For the text-containing cell, return its midpoint in (x, y) coordinate format. 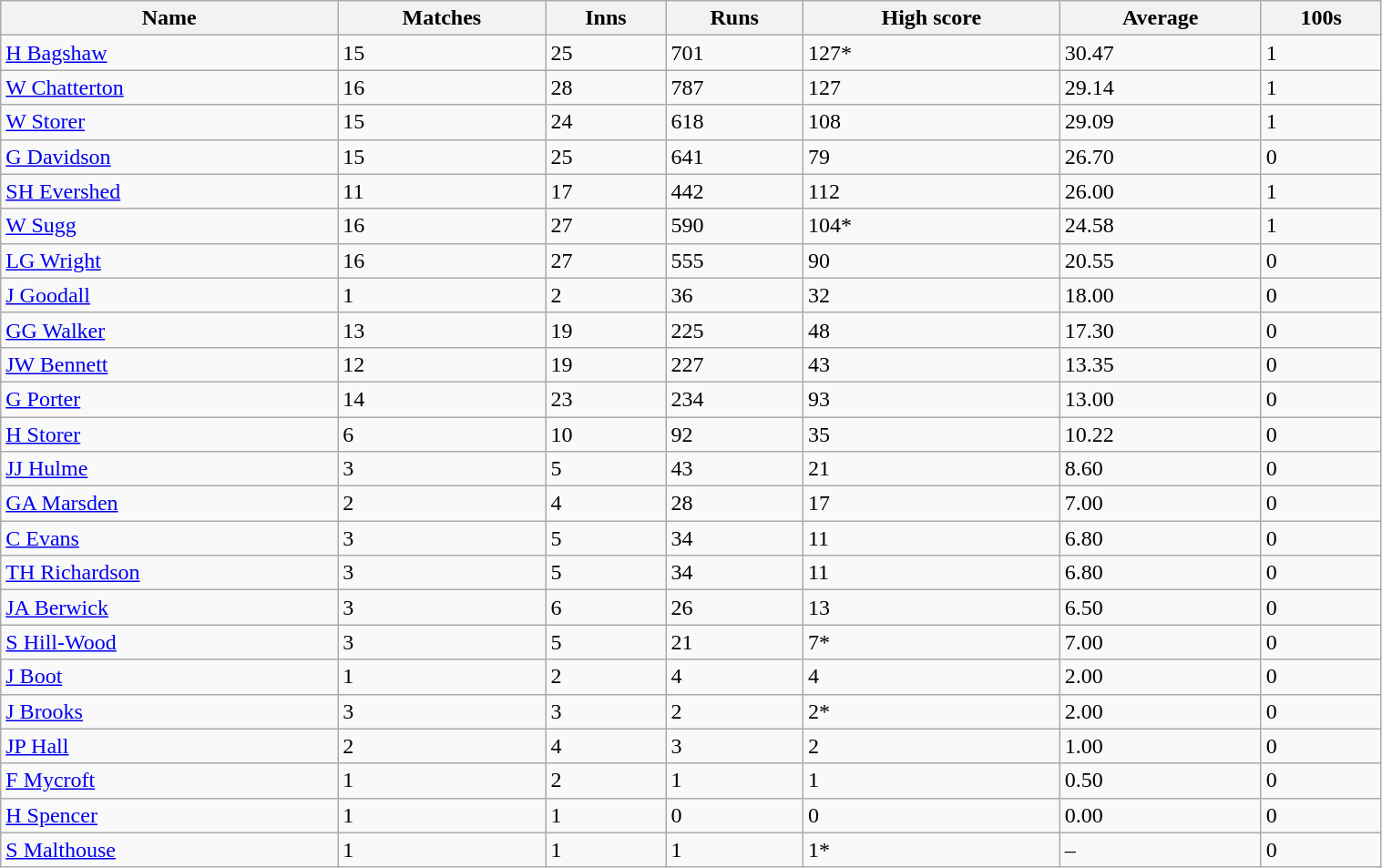
1* (931, 850)
787 (734, 87)
J Goodall (169, 295)
90 (931, 260)
Runs (734, 18)
F Mycroft (169, 781)
104* (931, 226)
SH Evershed (169, 191)
13.35 (1161, 364)
S Hill-Wood (169, 642)
24.58 (1161, 226)
30.47 (1161, 53)
JP Hall (169, 746)
H Storer (169, 434)
26.70 (1161, 157)
J Brooks (169, 711)
G Porter (169, 399)
JW Bennett (169, 364)
C Evans (169, 538)
227 (734, 364)
H Bagshaw (169, 53)
W Storer (169, 122)
8.60 (1161, 469)
93 (931, 399)
Average (1161, 18)
26 (734, 608)
26.00 (1161, 191)
W Chatterton (169, 87)
108 (931, 122)
JJ Hulme (169, 469)
24 (606, 122)
225 (734, 330)
590 (734, 226)
0.50 (1161, 781)
Inns (606, 18)
GA Marsden (169, 504)
35 (931, 434)
127 (931, 87)
14 (442, 399)
Name (169, 18)
2* (931, 711)
23 (606, 399)
12 (442, 364)
0.00 (1161, 815)
442 (734, 191)
Matches (442, 18)
641 (734, 157)
18.00 (1161, 295)
1.00 (1161, 746)
TH Richardson (169, 573)
112 (931, 191)
79 (931, 157)
J Boot (169, 677)
92 (734, 434)
29.09 (1161, 122)
29.14 (1161, 87)
618 (734, 122)
36 (734, 295)
555 (734, 260)
13.00 (1161, 399)
7* (931, 642)
10.22 (1161, 434)
High score (931, 18)
– (1161, 850)
GG Walker (169, 330)
701 (734, 53)
H Spencer (169, 815)
100s (1321, 18)
10 (606, 434)
G Davidson (169, 157)
48 (931, 330)
6.50 (1161, 608)
20.55 (1161, 260)
W Sugg (169, 226)
234 (734, 399)
17.30 (1161, 330)
LG Wright (169, 260)
127* (931, 53)
32 (931, 295)
JA Berwick (169, 608)
S Malthouse (169, 850)
